Locate the cell with the specified text and output its [x, y] center coordinate. 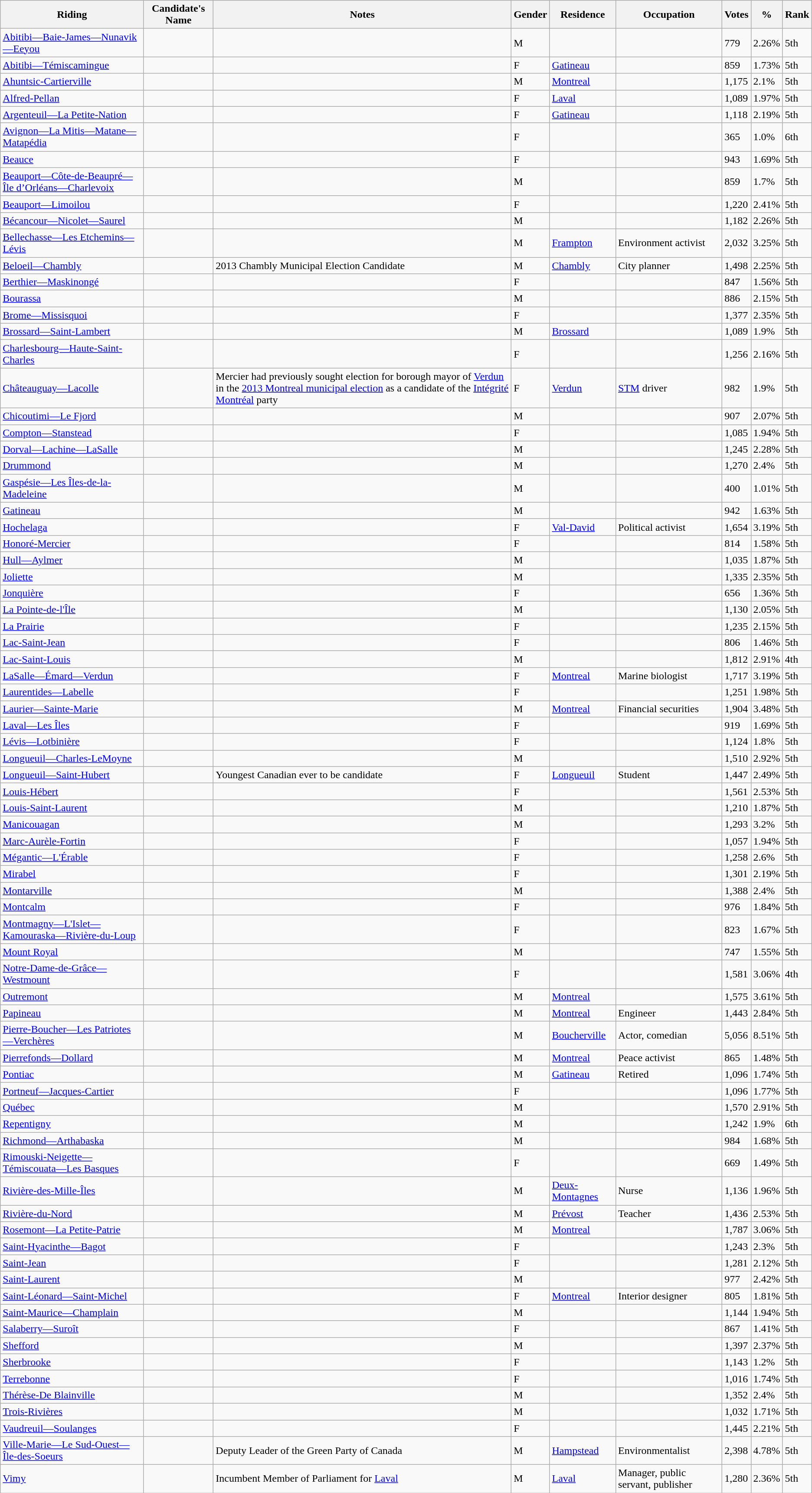
Outremont [72, 996]
Saint-Maurice—Champlain [72, 1312]
Hochelaga [72, 527]
Vaudreuil—Soulanges [72, 1428]
Vimy [72, 1479]
1.2% [767, 1362]
1,130 [737, 610]
1,436 [737, 1213]
2.21% [767, 1428]
Retired [669, 1074]
1,377 [737, 315]
2.49% [767, 775]
1,210 [737, 808]
779 [737, 43]
Montarville [72, 891]
1,335 [737, 577]
Compton—Stanstead [72, 433]
1.46% [767, 643]
Laval—Les Îles [72, 725]
1,143 [737, 1362]
Argenteuil—La Petite-Nation [72, 115]
Deputy Leader of the Green Party of Canada [363, 1450]
2.6% [767, 858]
Residence [583, 15]
1,352 [737, 1395]
Terrebonne [72, 1378]
Youngest Canadian ever to be candidate [363, 775]
Joliette [72, 577]
Louis-Saint-Laurent [72, 808]
City planner [669, 265]
1.41% [767, 1329]
Marc-Aurèle-Fortin [72, 841]
1,498 [737, 265]
Val-David [583, 527]
% [767, 15]
Trois-Rivières [72, 1411]
Rosemont—La Petite-Patrie [72, 1230]
Engineer [669, 1013]
Financial securities [669, 709]
Abitibi—Témiscamingue [72, 65]
1.81% [767, 1296]
Ville-Marie—Le Sud-Ouest—Île-des-Soeurs [72, 1450]
943 [737, 159]
Nurse [669, 1191]
Manager, public servant, publisher [669, 1479]
982 [737, 388]
Rivière-du-Nord [72, 1213]
Laurier—Sainte-Marie [72, 709]
1.67% [767, 930]
1.55% [767, 952]
2.36% [767, 1479]
867 [737, 1329]
5,056 [737, 1036]
Portneuf—Jacques-Cartier [72, 1091]
1,175 [737, 82]
Notes [363, 15]
Alfred-Pellan [72, 98]
2.41% [767, 204]
400 [737, 488]
Dorval—Lachine—LaSalle [72, 449]
Beauport—Côte-de-Beaupré—Île d’Orléans—Charlevoix [72, 181]
2.92% [767, 758]
Rimouski-Neigette—Témiscouata—Les Basques [72, 1163]
Actor, comedian [669, 1036]
Lévis—Lotbinière [72, 742]
Rivière-des-Mille-Îles [72, 1191]
1,575 [737, 996]
Ahuntsic-Cartierville [72, 82]
Honoré-Mercier [72, 543]
1,182 [737, 220]
1,445 [737, 1428]
1,136 [737, 1191]
1,397 [737, 1345]
Charlesbourg—Haute-Saint-Charles [72, 354]
2,032 [737, 243]
Riding [72, 15]
Pierrefonds—Dollard [72, 1058]
Environment activist [669, 243]
Pierre-Boucher—Les Patriotes—Verchères [72, 1036]
1.71% [767, 1411]
Longueuil—Saint-Hubert [72, 775]
Hampstead [583, 1450]
Beloeil—Chambly [72, 265]
2.37% [767, 1345]
1,245 [737, 449]
Québec [72, 1107]
Richmond—Arthabaska [72, 1140]
Berthier—Maskinongé [72, 282]
823 [737, 930]
Mégantic—L'Érable [72, 858]
2,398 [737, 1450]
1,388 [737, 891]
Châteauguay—Lacolle [72, 388]
Chicoutimi—Le Fjord [72, 416]
Verdun [583, 388]
Saint-Laurent [72, 1279]
1,085 [737, 433]
Montcalm [72, 907]
Teacher [669, 1213]
3.61% [767, 996]
3.48% [767, 709]
1,787 [737, 1230]
1.58% [767, 543]
LaSalle—Émard—Verdun [72, 676]
984 [737, 1140]
Deux-Montagnes [583, 1191]
1.68% [767, 1140]
Saint-Léonard—Saint-Michel [72, 1296]
1,144 [737, 1312]
656 [737, 593]
Marine biologist [669, 676]
1,256 [737, 354]
1,270 [737, 466]
1,057 [737, 841]
1,243 [737, 1246]
Louis-Hébert [72, 791]
Brome—Missisquoi [72, 315]
1,510 [737, 758]
STM driver [669, 388]
2013 Chambly Municipal Election Candidate [363, 265]
La Prairie [72, 626]
Montmagny—L'Islet—Kamouraska—Rivière-du-Loup [72, 930]
977 [737, 1279]
1,251 [737, 692]
907 [737, 416]
Political activist [669, 527]
1,447 [737, 775]
1.0% [767, 137]
1,118 [737, 115]
Mirabel [72, 874]
1,654 [737, 527]
Votes [737, 15]
Saint-Hyacinthe—Bagot [72, 1246]
Chambly [583, 265]
1.84% [767, 907]
1,570 [737, 1107]
919 [737, 725]
Brossard [583, 332]
Manicouagan [72, 824]
Jonquière [72, 593]
806 [737, 643]
886 [737, 299]
Environmentalist [669, 1450]
2.16% [767, 354]
Interior designer [669, 1296]
1.77% [767, 1091]
Rank [797, 15]
Drummond [72, 466]
747 [737, 952]
Longueuil—Charles-LeMoyne [72, 758]
1,235 [737, 626]
669 [737, 1163]
Bécancour—Nicolet—Saurel [72, 220]
3.2% [767, 824]
Gender [530, 15]
1,032 [737, 1411]
Lac-Saint-Jean [72, 643]
814 [737, 543]
2.84% [767, 1013]
2.05% [767, 610]
1,301 [737, 874]
847 [737, 282]
1,443 [737, 1013]
2.12% [767, 1263]
1,561 [737, 791]
Prévost [583, 1213]
865 [737, 1058]
1,717 [737, 676]
Longueuil [583, 775]
1.36% [767, 593]
1,904 [737, 709]
Pontiac [72, 1074]
1,581 [737, 974]
Thérèse-De Blainville [72, 1395]
1,280 [737, 1479]
1.63% [767, 510]
Occupation [669, 15]
La Pointe-de-l'Île [72, 610]
Candidate's Name [179, 15]
Frampton [583, 243]
1.8% [767, 742]
Repentigny [72, 1124]
1,812 [737, 659]
Notre-Dame-de-Grâce—Westmount [72, 974]
1.98% [767, 692]
Hull—Aylmer [72, 560]
2.42% [767, 1279]
2.3% [767, 1246]
1,124 [737, 742]
1.56% [767, 282]
365 [737, 137]
Mount Royal [72, 952]
Brossard—Saint-Lambert [72, 332]
805 [737, 1296]
1.7% [767, 181]
1.97% [767, 98]
Beauce [72, 159]
1.48% [767, 1058]
1,035 [737, 560]
2.25% [767, 265]
976 [737, 907]
3.25% [767, 243]
Saint-Jean [72, 1263]
1.73% [767, 65]
1,016 [737, 1378]
1,293 [737, 824]
1.96% [767, 1191]
1,242 [737, 1124]
Salaberry—Suroît [72, 1329]
Boucherville [583, 1036]
Beauport—Limoilou [72, 204]
Incumbent Member of Parliament for Laval [363, 1479]
Abitibi—Baie-James—Nunavik—Eeyou [72, 43]
Sherbrooke [72, 1362]
Bourassa [72, 299]
1,258 [737, 858]
Papineau [72, 1013]
Avignon—La Mitis—Matane—Matapédia [72, 137]
Student [669, 775]
Laurentides—Labelle [72, 692]
1.49% [767, 1163]
1.01% [767, 488]
2.28% [767, 449]
942 [737, 510]
1,281 [737, 1263]
4.78% [767, 1450]
Gaspésie—Les Îles-de-la-Madeleine [72, 488]
2.07% [767, 416]
Peace activist [669, 1058]
2.1% [767, 82]
8.51% [767, 1036]
Shefford [72, 1345]
Bellechasse—Les Etchemins—Lévis [72, 243]
Lac-Saint-Louis [72, 659]
1,220 [737, 204]
